Return the (X, Y) coordinate for the center point of the cell that contains the specified text.  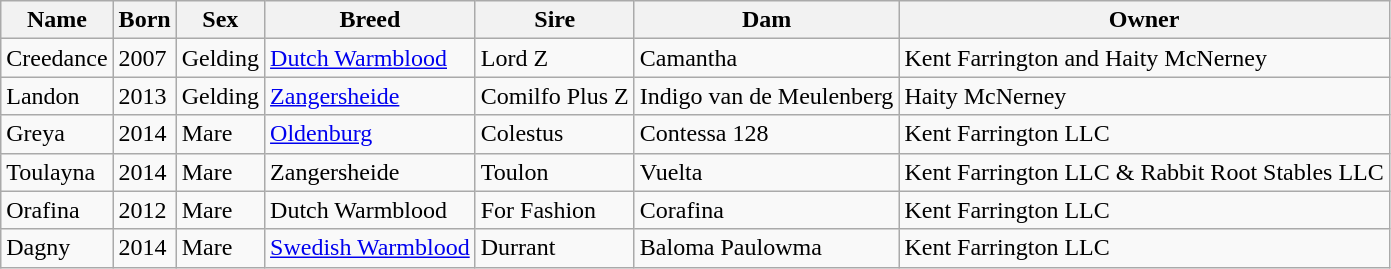
Dagny (57, 248)
Colestus (554, 134)
Toulon (554, 172)
Greya (57, 134)
Comilfo Plus Z (554, 96)
Born (144, 20)
Baloma Paulowma (766, 248)
Sex (220, 20)
Camantha (766, 58)
Swedish Warmblood (370, 248)
Name (57, 20)
Oldenburg (370, 134)
Owner (1144, 20)
Dam (766, 20)
Lord Z (554, 58)
Haity McNerney (1144, 96)
Creedance (57, 58)
Toulayna (57, 172)
Contessa 128 (766, 134)
2013 (144, 96)
Landon (57, 96)
Durrant (554, 248)
Corafina (766, 210)
Sire (554, 20)
Kent Farrington and Haity McNerney (1144, 58)
Kent Farrington LLC & Rabbit Root Stables LLC (1144, 172)
Indigo van de Meulenberg (766, 96)
2012 (144, 210)
Orafina (57, 210)
Breed (370, 20)
Vuelta (766, 172)
For Fashion (554, 210)
2007 (144, 58)
